Determine the (X, Y) coordinate at the center of the cell enclosing the given text.  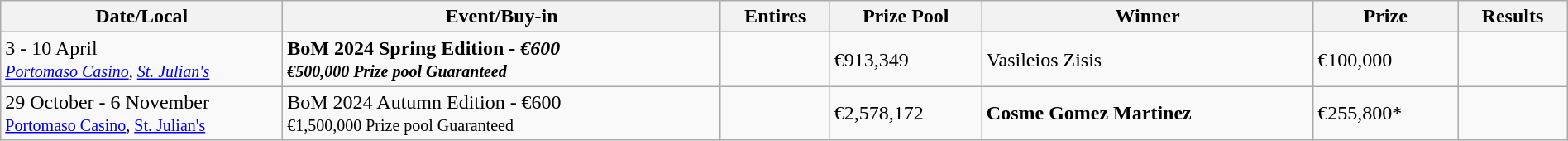
Entires (775, 17)
Winner (1147, 17)
€913,349 (906, 60)
BoM 2024 Spring Edition - €600€500,000 Prize pool Guaranteed (502, 60)
Date/Local (142, 17)
BoM 2024 Autumn Edition - €600€1,500,000 Prize pool Guaranteed (502, 113)
29 October - 6 NovemberPortomaso Casino, St. Julian's (142, 113)
Cosme Gomez Martinez (1147, 113)
€255,800* (1386, 113)
3 - 10 AprilPortomaso Casino, St. Julian's (142, 60)
Event/Buy-in (502, 17)
Prize Pool (906, 17)
Prize (1386, 17)
€100,000 (1386, 60)
Results (1513, 17)
€2,578,172 (906, 113)
Vasileios Zisis (1147, 60)
